Return (X, Y) of the center of cell containing provided text 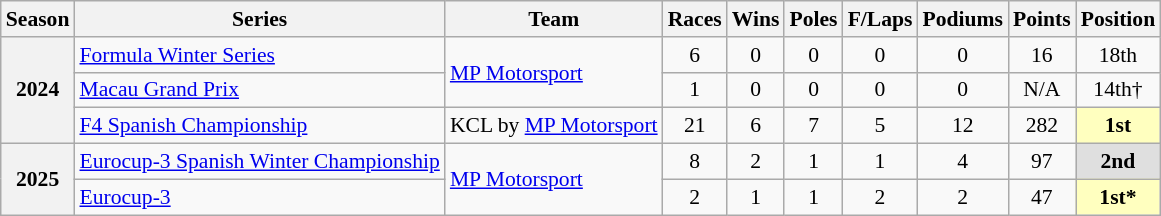
282 (1042, 126)
Eurocup-3 (259, 197)
16 (1042, 55)
Eurocup-3 Spanish Winter Championship (259, 162)
2nd (1118, 162)
12 (962, 126)
2025 (38, 180)
Formula Winter Series (259, 55)
7 (813, 126)
4 (962, 162)
Podiums (962, 19)
2024 (38, 90)
N/A (1042, 90)
F/Laps (880, 19)
Poles (813, 19)
Points (1042, 19)
KCL by MP Motorsport (554, 126)
8 (695, 162)
Races (695, 19)
Wins (756, 19)
5 (880, 126)
Team (554, 19)
18th (1118, 55)
97 (1042, 162)
14th† (1118, 90)
1st* (1118, 197)
1st (1118, 126)
47 (1042, 197)
21 (695, 126)
Position (1118, 19)
Series (259, 19)
Macau Grand Prix (259, 90)
F4 Spanish Championship (259, 126)
Season (38, 19)
